For the text-containing cell, return its midpoint in (x, y) coordinate format. 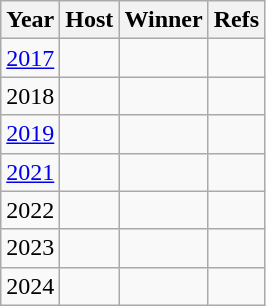
2019 (30, 134)
Host (90, 20)
2021 (30, 172)
2024 (30, 286)
Year (30, 20)
2022 (30, 210)
2018 (30, 96)
2023 (30, 248)
Refs (236, 20)
2017 (30, 58)
Winner (164, 20)
